Output the (X, Y) coordinate of the center of the cell containing the given text.  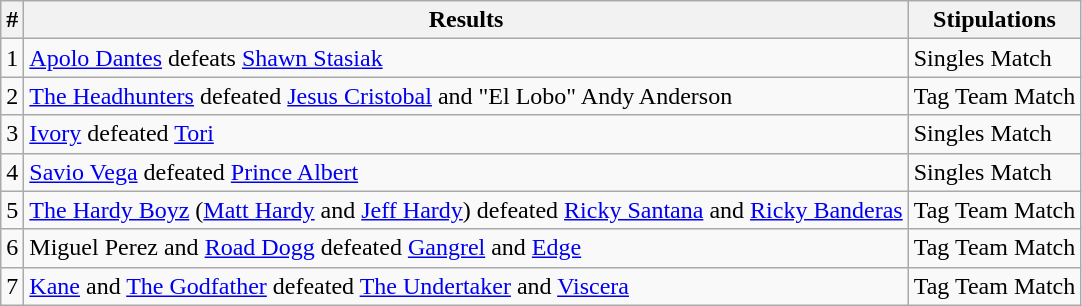
Stipulations (994, 20)
3 (12, 134)
5 (12, 210)
7 (12, 286)
Apolo Dantes defeats Shawn Stasiak (466, 58)
# (12, 20)
Miguel Perez and Road Dogg defeated Gangrel and Edge (466, 248)
Kane and The Godfather defeated The Undertaker and Viscera (466, 286)
Savio Vega defeated Prince Albert (466, 172)
The Hardy Boyz (Matt Hardy and Jeff Hardy) defeated Ricky Santana and Ricky Banderas (466, 210)
1 (12, 58)
2 (12, 96)
4 (12, 172)
Ivory defeated Tori (466, 134)
Results (466, 20)
The Headhunters defeated Jesus Cristobal and "El Lobo" Andy Anderson (466, 96)
6 (12, 248)
